Determine the (x, y) coordinate at the center of the cell enclosing the given text.  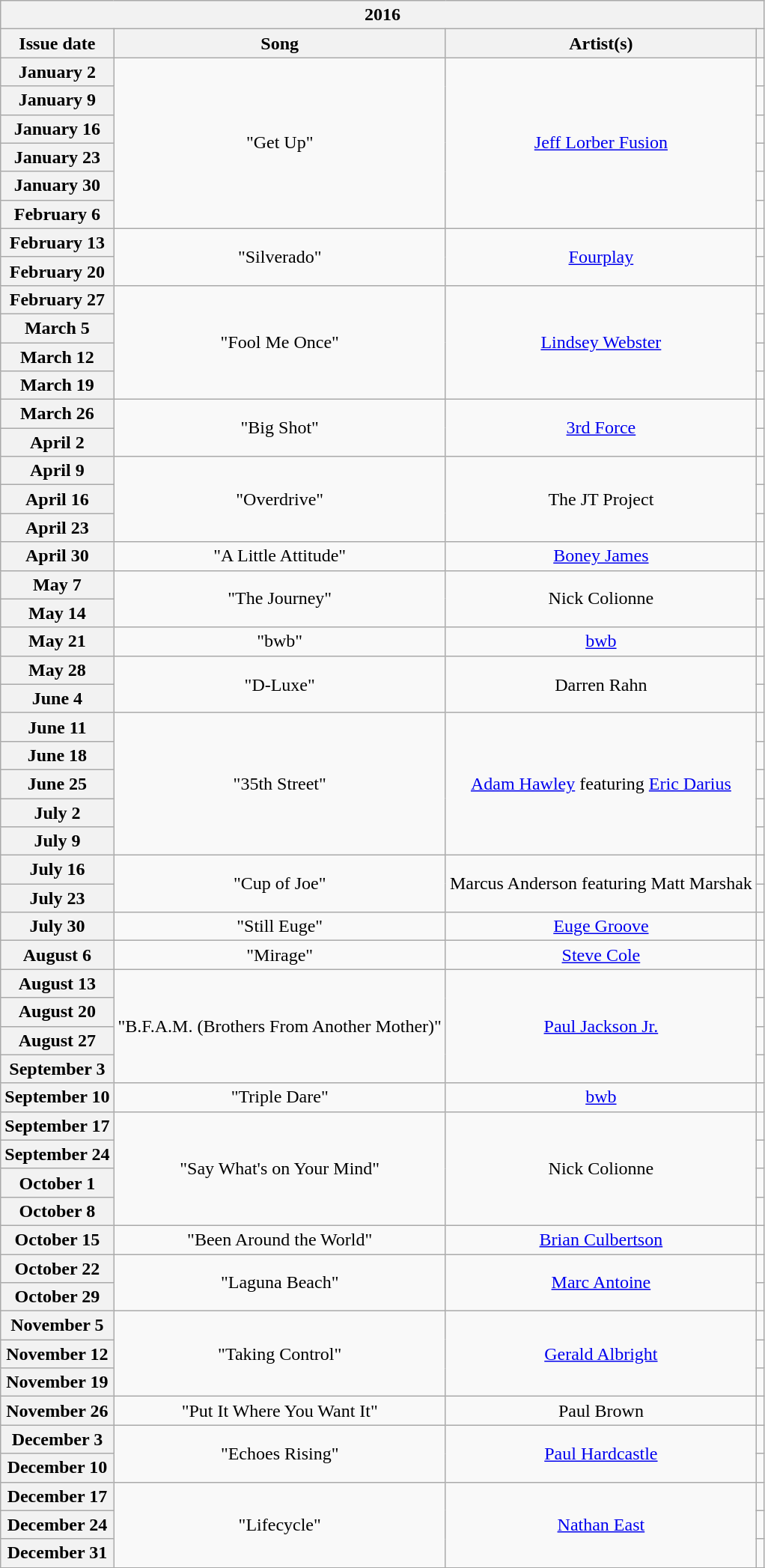
January 23 (57, 157)
July 23 (57, 898)
"Taking Control" (280, 1354)
"Cup of Joe" (280, 884)
"A Little Attitude" (280, 556)
April 23 (57, 528)
March 5 (57, 328)
Paul Brown (600, 1411)
December 31 (57, 1553)
October 1 (57, 1183)
November 19 (57, 1382)
"Overdrive" (280, 499)
December 3 (57, 1439)
Artist(s) (600, 43)
April 16 (57, 499)
2016 (383, 15)
"B.F.A.M. (Brothers From Another Mother)" (280, 1026)
February 13 (57, 242)
September 24 (57, 1154)
"Lifecycle" (280, 1525)
December 17 (57, 1496)
March 12 (57, 357)
"Laguna Beach" (280, 1283)
June 18 (57, 755)
Marcus Anderson featuring Matt Marshak (600, 884)
The JT Project (600, 499)
May 28 (57, 670)
August 27 (57, 1040)
"Been Around the World" (280, 1239)
Jeff Lorber Fusion (600, 143)
October 15 (57, 1239)
September 10 (57, 1097)
March 26 (57, 414)
April 9 (57, 471)
Darren Rahn (600, 684)
January 2 (57, 72)
3rd Force (600, 428)
Euge Groove (600, 927)
March 19 (57, 385)
"Triple Dare" (280, 1097)
May 7 (57, 585)
February 27 (57, 299)
"The Journey" (280, 599)
October 8 (57, 1211)
June 25 (57, 784)
"Echoes Rising" (280, 1453)
"Silverado" (280, 257)
"Big Shot" (280, 428)
Song (280, 43)
January 16 (57, 129)
July 16 (57, 870)
July 2 (57, 812)
"bwb" (280, 641)
May 21 (57, 641)
January 9 (57, 100)
November 12 (57, 1354)
Issue date (57, 43)
"Mirage" (280, 955)
June 11 (57, 727)
Lindsey Webster (600, 342)
May 14 (57, 613)
February 20 (57, 271)
Paul Jackson Jr. (600, 1026)
September 3 (57, 1069)
Gerald Albright (600, 1354)
"Still Euge" (280, 927)
October 29 (57, 1297)
July 9 (57, 841)
December 24 (57, 1525)
December 10 (57, 1468)
Fourplay (600, 257)
August 20 (57, 1012)
Steve Cole (600, 955)
"Say What's on Your Mind" (280, 1168)
November 26 (57, 1411)
November 5 (57, 1326)
August 6 (57, 955)
August 13 (57, 983)
January 30 (57, 186)
July 30 (57, 927)
Adam Hawley featuring Eric Darius (600, 784)
"D-Luxe" (280, 684)
"35th Street" (280, 784)
April 30 (57, 556)
Nathan East (600, 1525)
Paul Hardcastle (600, 1453)
February 6 (57, 214)
April 2 (57, 442)
September 17 (57, 1126)
"Get Up" (280, 143)
"Put It Where You Want It" (280, 1411)
"Fool Me Once" (280, 342)
Brian Culbertson (600, 1239)
Boney James (600, 556)
October 22 (57, 1269)
June 4 (57, 698)
Marc Antoine (600, 1283)
